Pinpoint the cell where the given text exists, returning its [X, Y] midpoint coordinate. 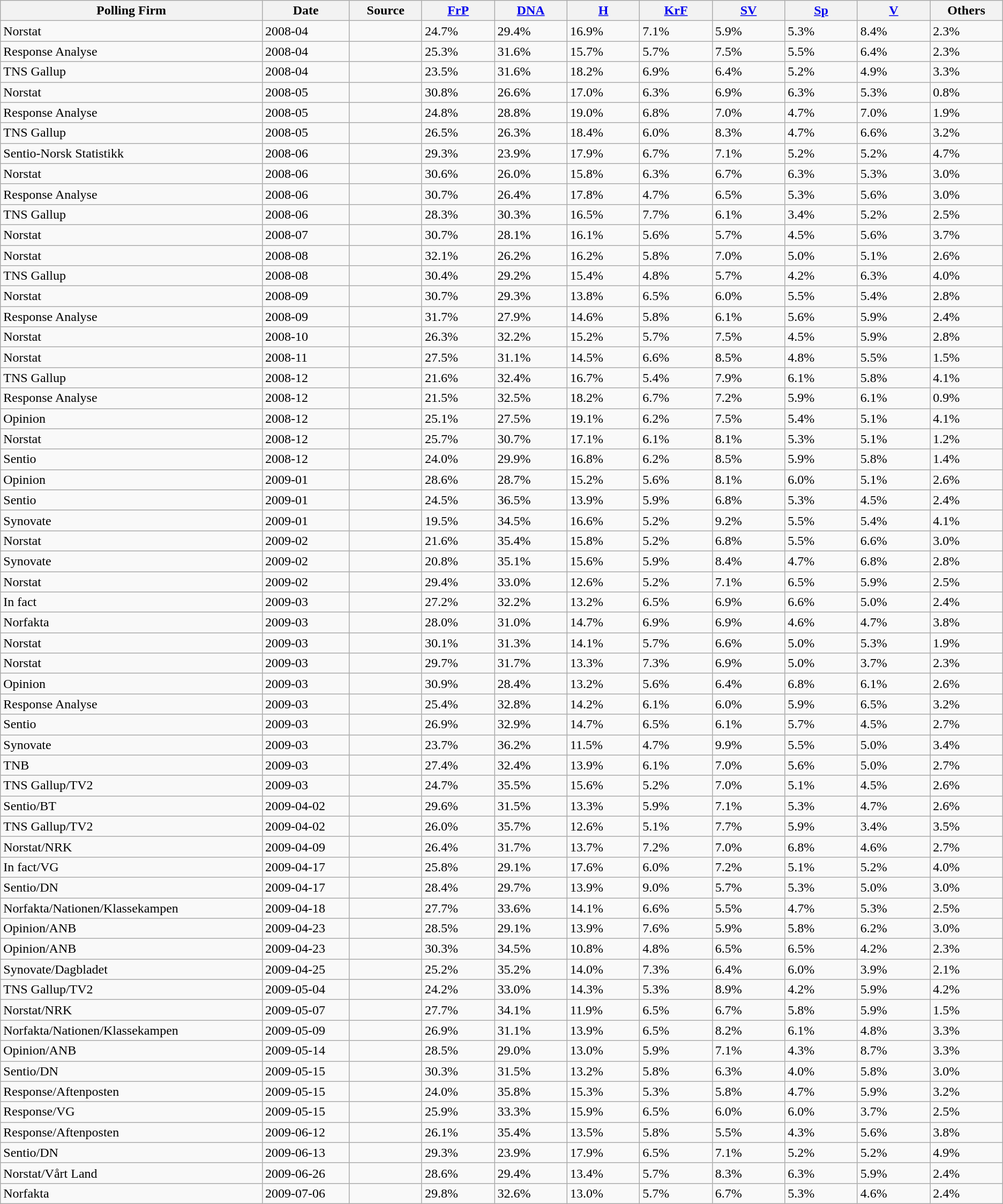
27.2% [458, 602]
15.3% [603, 1091]
In fact/VG [132, 867]
25.3% [458, 51]
0.9% [967, 398]
25.2% [458, 969]
KrF [676, 11]
17.1% [603, 439]
10.8% [603, 949]
35.1% [530, 561]
26.1% [458, 1132]
27.4% [458, 765]
2009-07-06 [305, 1193]
19.1% [603, 418]
2009-06-13 [305, 1153]
33.3% [530, 1112]
2008-07 [305, 235]
H [603, 11]
8.2% [748, 1030]
32.5% [530, 398]
Sentio/BT [132, 806]
18.4% [603, 133]
14.2% [603, 704]
V [894, 11]
32.8% [530, 704]
In fact [132, 602]
11.9% [603, 1010]
16.7% [603, 378]
31.3% [530, 643]
26.5% [458, 133]
35.2% [530, 969]
13.5% [603, 1132]
2008-10 [305, 337]
1.4% [967, 459]
2009-06-26 [305, 1173]
Response/VG [132, 1112]
9.9% [748, 745]
29.8% [458, 1193]
32.9% [530, 724]
Sentio-Norsk Statistikk [132, 153]
17.8% [603, 194]
34.1% [530, 1010]
35.8% [530, 1091]
14.6% [603, 317]
36.2% [530, 745]
28.3% [458, 214]
8.9% [748, 990]
29.6% [458, 806]
8.7% [894, 1051]
2009-04-09 [305, 847]
TNB [132, 765]
2009-05-07 [305, 1010]
25.7% [458, 439]
17.0% [603, 92]
7.9% [748, 378]
2009-05-14 [305, 1051]
1.2% [967, 439]
17.6% [603, 867]
15.7% [603, 51]
2009-05-04 [305, 990]
25.4% [458, 704]
28.8% [530, 113]
30.8% [458, 92]
35.5% [530, 786]
35.7% [530, 826]
14.5% [603, 357]
33.6% [530, 908]
2009-05-09 [305, 1030]
21.5% [458, 398]
15.4% [603, 276]
2009-04-18 [305, 908]
16.1% [603, 235]
13.7% [603, 847]
29.2% [530, 276]
Synovate/Dagbladet [132, 969]
2009-06-12 [305, 1132]
2008-11 [305, 357]
14.0% [603, 969]
24.2% [458, 990]
30.4% [458, 276]
16.6% [603, 520]
Others [967, 11]
29.0% [530, 1051]
19.5% [458, 520]
Norstat/Vårt Land [132, 1173]
Polling Firm [132, 11]
26.2% [530, 256]
13.8% [603, 296]
9.0% [676, 887]
Date [305, 11]
30.9% [458, 684]
25.9% [458, 1112]
16.5% [603, 214]
25.1% [458, 418]
20.8% [458, 561]
28.0% [458, 623]
Source [386, 11]
Sp [821, 11]
0.8% [967, 92]
31.0% [530, 623]
SV [748, 11]
9.2% [748, 520]
30.1% [458, 643]
7.6% [676, 929]
36.5% [530, 500]
11.5% [603, 745]
19.0% [603, 113]
25.8% [458, 867]
24.5% [458, 500]
27.9% [530, 317]
23.5% [458, 72]
26.6% [530, 92]
14.3% [603, 990]
16.2% [603, 256]
16.8% [603, 459]
16.9% [603, 31]
32.6% [530, 1193]
15.9% [603, 1112]
DNA [530, 11]
3.9% [894, 969]
29.9% [530, 459]
28.1% [530, 235]
13.4% [603, 1173]
FrP [458, 11]
30.6% [458, 174]
3.5% [967, 826]
2.1% [967, 969]
32.1% [458, 256]
24.8% [458, 113]
2009-04-25 [305, 969]
28.7% [530, 480]
23.7% [458, 745]
